Output the (X, Y) coordinate of the center of the cell containing the given text.  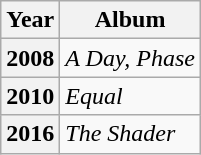
2008 (30, 58)
2016 (30, 134)
The Shader (130, 134)
2010 (30, 96)
Equal (130, 96)
A Day, Phase (130, 58)
Album (130, 20)
Year (30, 20)
